For the text-containing cell, return its midpoint in [X, Y] coordinate format. 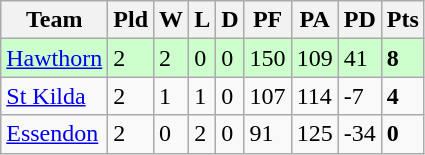
8 [402, 58]
PA [314, 20]
125 [314, 134]
St Kilda [54, 96]
-7 [360, 96]
Team [54, 20]
114 [314, 96]
107 [268, 96]
D [230, 20]
L [202, 20]
Pts [402, 20]
109 [314, 58]
91 [268, 134]
PF [268, 20]
Pld [131, 20]
150 [268, 58]
PD [360, 20]
Hawthorn [54, 58]
W [172, 20]
41 [360, 58]
Essendon [54, 134]
4 [402, 96]
-34 [360, 134]
